Capture the cell that displays the provided text and extract its (X, Y) central coordinate. 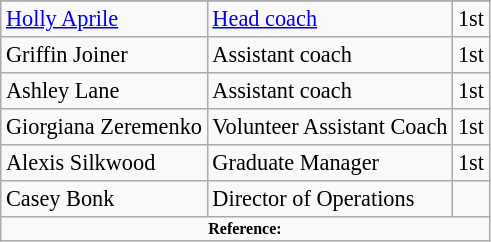
Director of Operations (330, 198)
Head coach (330, 19)
Giorgiana Zeremenko (104, 126)
Ashley Lane (104, 90)
Graduate Manager (330, 162)
Holly Aprile (104, 19)
Alexis Silkwood (104, 162)
Volunteer Assistant Coach (330, 126)
Griffin Joiner (104, 55)
Reference: (245, 228)
Casey Bonk (104, 198)
